Search for the cell housing the specified text and yield its (x, y) center coordinate. 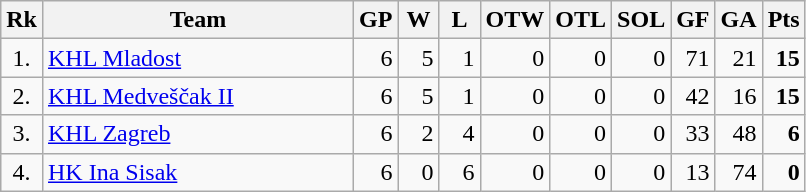
L (460, 20)
Rk (22, 20)
KHL Zagreb (198, 134)
OTW (515, 20)
13 (693, 172)
GP (376, 20)
KHL Mladost (198, 58)
21 (738, 58)
HK Ina Sisak (198, 172)
71 (693, 58)
1. (22, 58)
48 (738, 134)
OTL (581, 20)
4. (22, 172)
W (418, 20)
2. (22, 96)
4 (460, 134)
GF (693, 20)
Team (198, 20)
GA (738, 20)
42 (693, 96)
2 (418, 134)
74 (738, 172)
KHL Medveščak II (198, 96)
16 (738, 96)
Pts (784, 20)
SOL (642, 20)
3. (22, 134)
33 (693, 134)
